Provide the (x, y) coordinate of the cell's center where the given text is located.  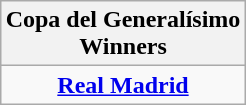
Copa del GeneralísimoWinners (123, 34)
Real Madrid (123, 85)
